Return the (X, Y) coordinate for the center point of the cell that contains the specified text.  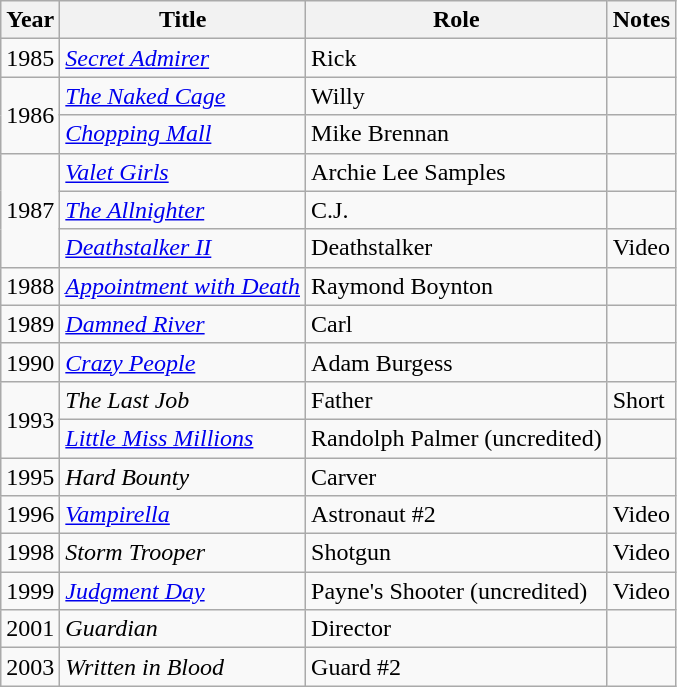
Archie Lee Samples (457, 172)
Little Miss Millions (183, 438)
1986 (30, 115)
Notes (641, 20)
Storm Trooper (183, 553)
Guard #2 (457, 667)
Judgment Day (183, 591)
Chopping Mall (183, 134)
Secret Admirer (183, 58)
Shotgun (457, 553)
Rick (457, 58)
Hard Bounty (183, 477)
The Naked Cage (183, 96)
2001 (30, 629)
Deathstalker II (183, 248)
Willy (457, 96)
Carl (457, 324)
Guardian (183, 629)
Written in Blood (183, 667)
1989 (30, 324)
The Allnighter (183, 210)
1999 (30, 591)
2003 (30, 667)
1988 (30, 286)
1987 (30, 210)
Mike Brennan (457, 134)
Raymond Boynton (457, 286)
1996 (30, 515)
Carver (457, 477)
Valet Girls (183, 172)
C.J. (457, 210)
Role (457, 20)
Payne's Shooter (uncredited) (457, 591)
Randolph Palmer (uncredited) (457, 438)
Adam Burgess (457, 362)
Short (641, 400)
The Last Job (183, 400)
Damned River (183, 324)
Vampirella (183, 515)
1995 (30, 477)
Crazy People (183, 362)
1985 (30, 58)
Year (30, 20)
Astronaut #2 (457, 515)
Deathstalker (457, 248)
Father (457, 400)
1998 (30, 553)
1993 (30, 419)
Appointment with Death (183, 286)
Director (457, 629)
1990 (30, 362)
Title (183, 20)
